Extract the [x, y] coordinate from the center of the cell holding the provided text.  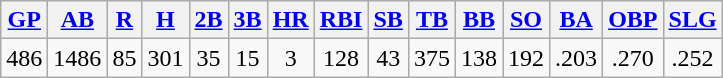
138 [478, 58]
H [166, 20]
2B [208, 20]
BB [478, 20]
TB [432, 20]
BA [576, 20]
SO [526, 20]
HR [290, 20]
OBP [633, 20]
.252 [692, 58]
85 [124, 58]
.270 [633, 58]
43 [388, 58]
375 [432, 58]
3 [290, 58]
1486 [78, 58]
.203 [576, 58]
35 [208, 58]
15 [248, 58]
301 [166, 58]
GP [24, 20]
RBI [341, 20]
486 [24, 58]
SLG [692, 20]
SB [388, 20]
192 [526, 58]
128 [341, 58]
3B [248, 20]
R [124, 20]
AB [78, 20]
